Pinpoint the cell where the given text exists, returning its [X, Y] midpoint coordinate. 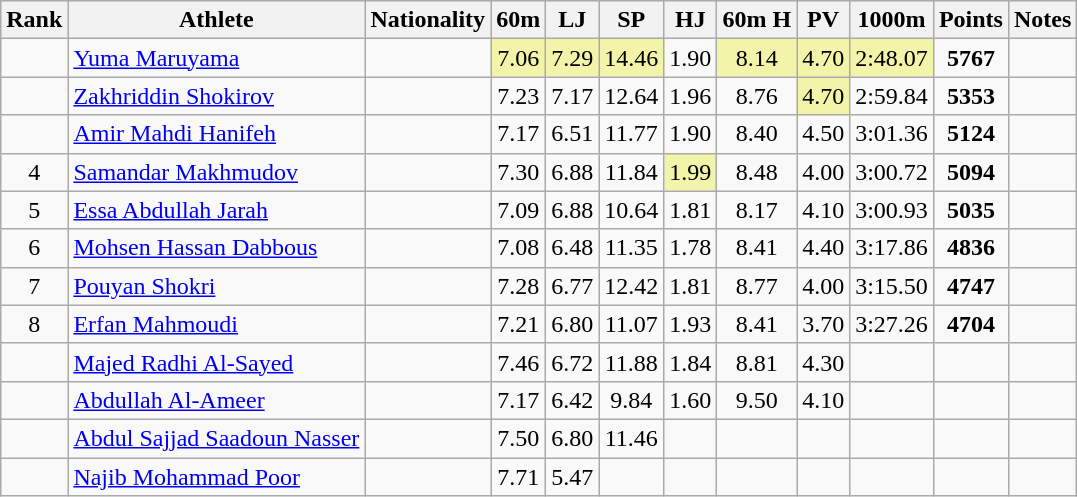
4.30 [824, 362]
8.81 [757, 362]
6.48 [572, 248]
60m H [757, 20]
Majed Radhi Al-Sayed [216, 362]
3:17.86 [892, 248]
1.78 [690, 248]
5.47 [572, 477]
Zakhriddin Shokirov [216, 96]
7.30 [518, 172]
4.40 [824, 248]
6.72 [572, 362]
4747 [970, 286]
6.42 [572, 400]
PV [824, 20]
11.46 [632, 438]
9.84 [632, 400]
SP [632, 20]
7.71 [518, 477]
6.77 [572, 286]
8.48 [757, 172]
LJ [572, 20]
1.60 [690, 400]
4.50 [824, 134]
Mohsen Hassan Dabbous [216, 248]
3.70 [824, 324]
1.96 [690, 96]
7.09 [518, 210]
11.77 [632, 134]
4704 [970, 324]
HJ [690, 20]
9.50 [757, 400]
Abdul Sajjad Saadoun Nasser [216, 438]
4 [34, 172]
7.28 [518, 286]
1.99 [690, 172]
11.35 [632, 248]
3:00.93 [892, 210]
8.77 [757, 286]
8 [34, 324]
2:59.84 [892, 96]
Najib Mohammad Poor [216, 477]
8.40 [757, 134]
5094 [970, 172]
7.29 [572, 58]
Athlete [216, 20]
7.06 [518, 58]
Nationality [428, 20]
6 [34, 248]
2:48.07 [892, 58]
12.42 [632, 286]
12.64 [632, 96]
1.93 [690, 324]
3:01.36 [892, 134]
14.46 [632, 58]
5353 [970, 96]
Abdullah Al-Ameer [216, 400]
7 [34, 286]
5124 [970, 134]
7.08 [518, 248]
Notes [1042, 20]
Essa Abdullah Jarah [216, 210]
Points [970, 20]
Rank [34, 20]
5767 [970, 58]
8.14 [757, 58]
60m [518, 20]
7.50 [518, 438]
10.64 [632, 210]
11.88 [632, 362]
8.76 [757, 96]
5035 [970, 210]
1000m [892, 20]
11.84 [632, 172]
Yuma Maruyama [216, 58]
Amir Mahdi Hanifeh [216, 134]
7.46 [518, 362]
4836 [970, 248]
8.17 [757, 210]
7.21 [518, 324]
11.07 [632, 324]
3:00.72 [892, 172]
Samandar Makhmudov [216, 172]
7.23 [518, 96]
1.84 [690, 362]
3:27.26 [892, 324]
5 [34, 210]
3:15.50 [892, 286]
Pouyan Shokri [216, 286]
Erfan Mahmoudi [216, 324]
6.51 [572, 134]
